Provide the (X, Y) coordinate of the cell's center where the given text is located.  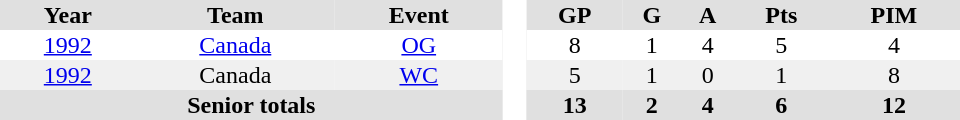
A (708, 15)
PIM (894, 15)
Senior totals (252, 105)
OG (419, 45)
Team (236, 15)
2 (652, 105)
Year (68, 15)
12 (894, 105)
GP (574, 15)
13 (574, 105)
WC (419, 75)
Pts (782, 15)
Event (419, 15)
G (652, 15)
6 (782, 105)
0 (708, 75)
